Scan for the cell matching the given text and deliver its (X, Y) coordinate at center. 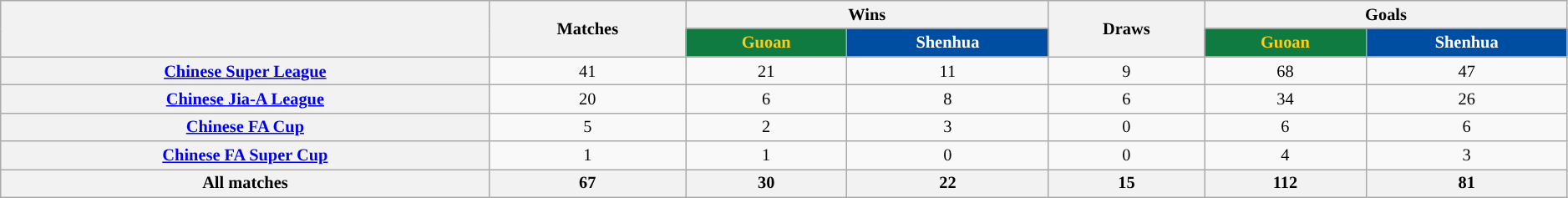
81 (1467, 183)
5 (588, 127)
9 (1126, 71)
20 (588, 99)
Wins (867, 14)
67 (588, 183)
34 (1285, 99)
8 (947, 99)
All matches (246, 183)
68 (1285, 71)
41 (588, 71)
30 (767, 183)
21 (767, 71)
Chinese FA Cup (246, 127)
11 (947, 71)
2 (767, 127)
Goals (1387, 14)
26 (1467, 99)
Chinese Super League (246, 71)
Chinese Jia-A League (246, 99)
Chinese FA Super Cup (246, 155)
Draws (1126, 28)
47 (1467, 71)
Matches (588, 28)
15 (1126, 183)
112 (1285, 183)
4 (1285, 155)
22 (947, 183)
